Provide the [x, y] coordinate of the cell's center where the given text is located.  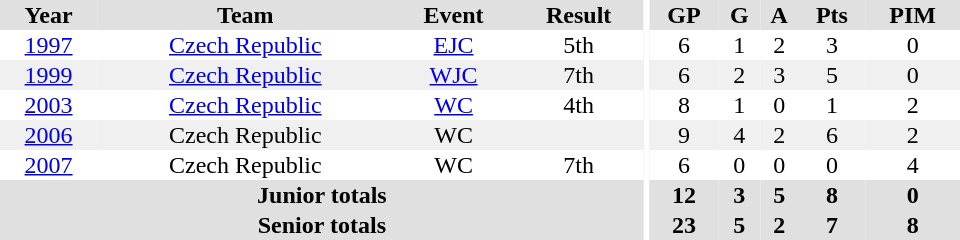
GP [684, 15]
Event [454, 15]
4th [579, 105]
Senior totals [322, 225]
G [740, 15]
9 [684, 135]
2007 [48, 165]
WJC [454, 75]
12 [684, 195]
Pts [832, 15]
1999 [48, 75]
EJC [454, 45]
2006 [48, 135]
23 [684, 225]
Year [48, 15]
5th [579, 45]
Team [245, 15]
Junior totals [322, 195]
1997 [48, 45]
Result [579, 15]
A [780, 15]
2003 [48, 105]
PIM [912, 15]
7 [832, 225]
